Capture the cell that displays the provided text and extract its [X, Y] central coordinate. 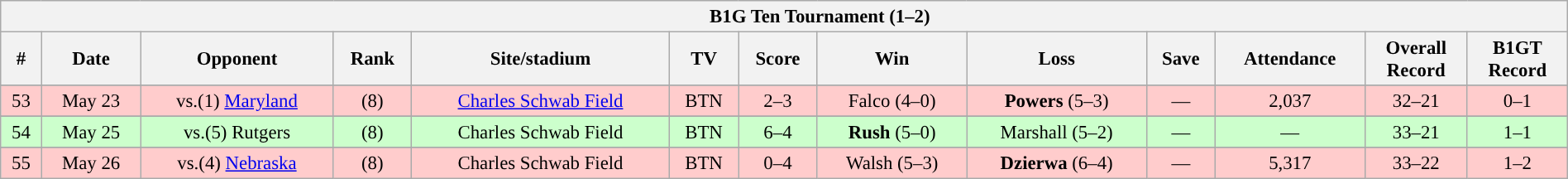
vs.(4) Nebraska [237, 163]
1–2 [1517, 163]
54 [22, 133]
B1G Ten Tournament (1–2) [784, 17]
0–4 [778, 163]
33–21 [1416, 133]
2–3 [778, 101]
Walsh (5–3) [892, 163]
Score [778, 58]
Win [892, 58]
vs.(1) Maryland [237, 101]
Save [1181, 58]
OverallRecord [1416, 58]
Loss [1057, 58]
1–1 [1517, 133]
vs.(5) Rutgers [237, 133]
Opponent [237, 58]
Rank [372, 58]
# [22, 58]
May 26 [91, 163]
May 25 [91, 133]
0–1 [1517, 101]
6–4 [778, 133]
May 23 [91, 101]
2,037 [1290, 101]
Powers (5–3) [1057, 101]
55 [22, 163]
Date [91, 58]
Attendance [1290, 58]
Falco (4–0) [892, 101]
Dzierwa (6–4) [1057, 163]
B1GTRecord [1517, 58]
Rush (5–0) [892, 133]
Marshall (5–2) [1057, 133]
53 [22, 101]
32–21 [1416, 101]
Site/stadium [541, 58]
33–22 [1416, 163]
TV [703, 58]
5,317 [1290, 163]
